Return [X, Y] of the center of cell containing provided text 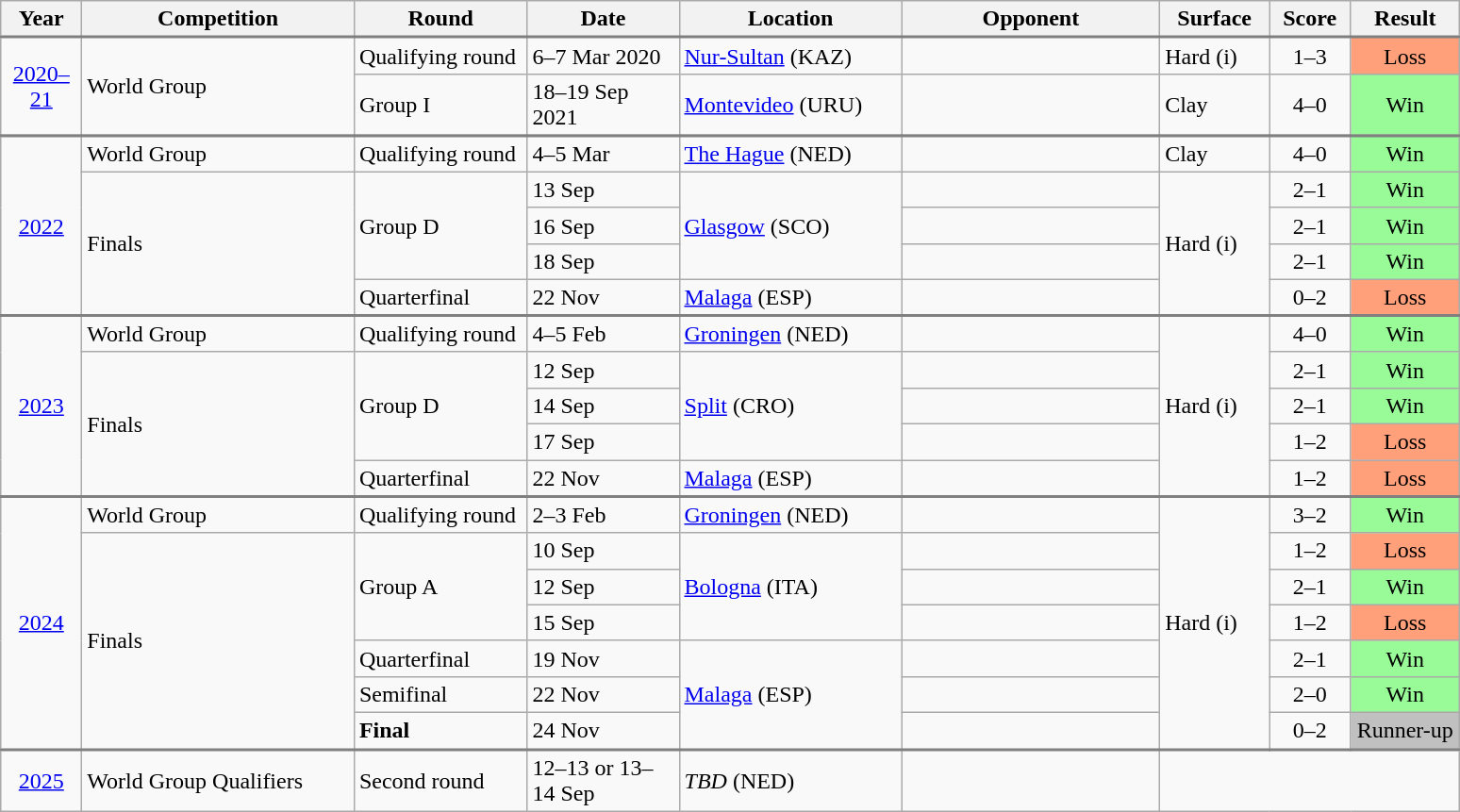
2–0 [1310, 694]
Round [440, 19]
Runner-up [1405, 730]
Date [604, 19]
4–5 Mar [604, 153]
Semifinal [440, 694]
18 Sep [604, 261]
16 Sep [604, 225]
Montevideo (URU) [790, 104]
18–19 Sep 2021 [604, 104]
14 Sep [604, 406]
2022 [41, 224]
3–2 [1310, 515]
Second round [440, 780]
TBD (NED) [790, 780]
Group I [440, 104]
24 Nov [604, 730]
Split (CRO) [790, 406]
1–3 [1310, 57]
Score [1310, 19]
Competition [219, 19]
15 Sep [604, 622]
10 Sep [604, 551]
6–7 Mar 2020 [604, 57]
Location [790, 19]
Result [1405, 19]
Surface [1215, 19]
2023 [41, 406]
13 Sep [604, 190]
Final [440, 730]
Nur-Sultan (KAZ) [790, 57]
World Group Qualifiers [219, 780]
17 Sep [604, 441]
2–3 Feb [604, 515]
Opponent [1031, 19]
19 Nov [604, 658]
Bologna (ITA) [790, 587]
4–5 Feb [604, 334]
Glasgow (SCO) [790, 225]
2025 [41, 780]
Year [41, 19]
2020–21 [41, 87]
Group A [440, 587]
The Hague (NED) [790, 153]
12–13 or 13–14 Sep [604, 780]
2024 [41, 622]
